From the cell containing the given text, extract its center point as [X, Y] coordinate. 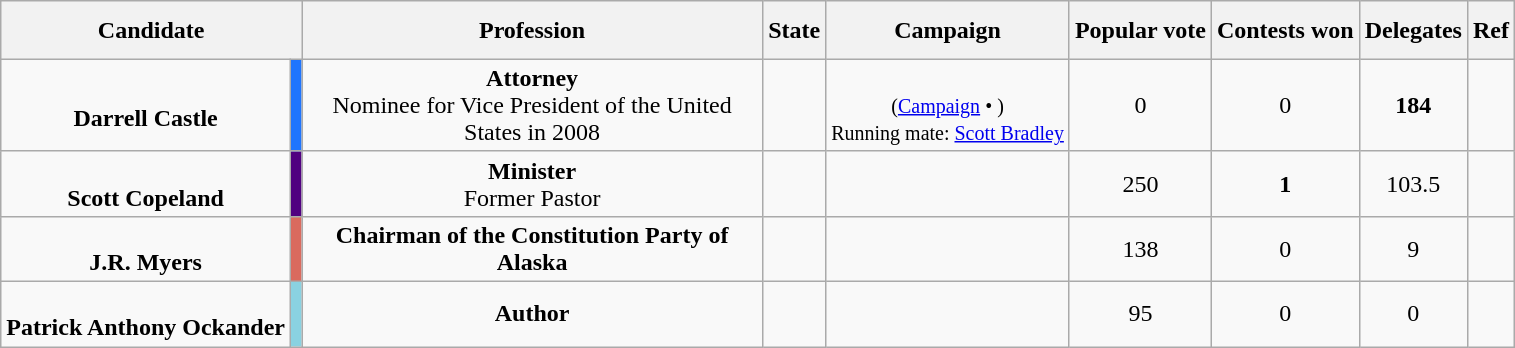
138 [1140, 248]
MinisterFormer Pastor [532, 184]
Campaign [948, 30]
Attorney Nominee for Vice President of the United States in 2008 [532, 105]
9 [1413, 248]
250 [1140, 184]
184 [1413, 105]
Patrick Anthony Ockander [146, 314]
Contests won [1285, 30]
Scott Copeland [146, 184]
Profession [532, 30]
State [794, 30]
J.R. Myers [146, 248]
Darrell Castle [146, 105]
103.5 [1413, 184]
Chairman of the Constitution Party of Alaska [532, 248]
Delegates [1413, 30]
Candidate [152, 30]
95 [1140, 314]
Ref [1490, 30]
1 [1285, 184]
Popular vote [1140, 30]
(Campaign • )Running mate: Scott Bradley [948, 105]
Author [532, 314]
